Scan for the cell matching the given text and deliver its (X, Y) coordinate at center. 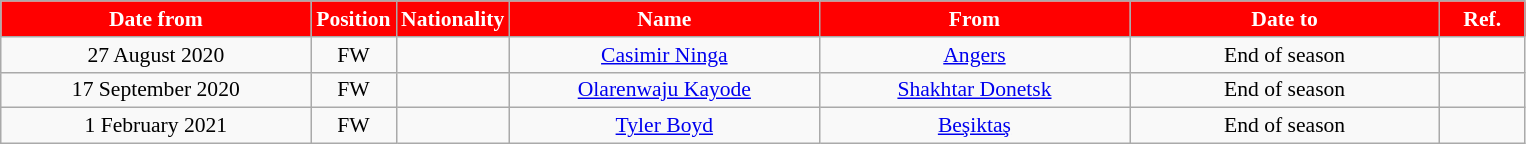
Date to (1285, 19)
Tyler Boyd (664, 126)
Casimir Ninga (664, 55)
From (974, 19)
17 September 2020 (156, 90)
Shakhtar Donetsk (974, 90)
Name (664, 19)
Nationality (452, 19)
Date from (156, 19)
Angers (974, 55)
Position (354, 19)
Beşiktaş (974, 126)
1 February 2021 (156, 126)
Olarenwaju Kayode (664, 90)
27 August 2020 (156, 55)
Ref. (1482, 19)
